Provide the [X, Y] coordinate of the cell's center where the given text is located.  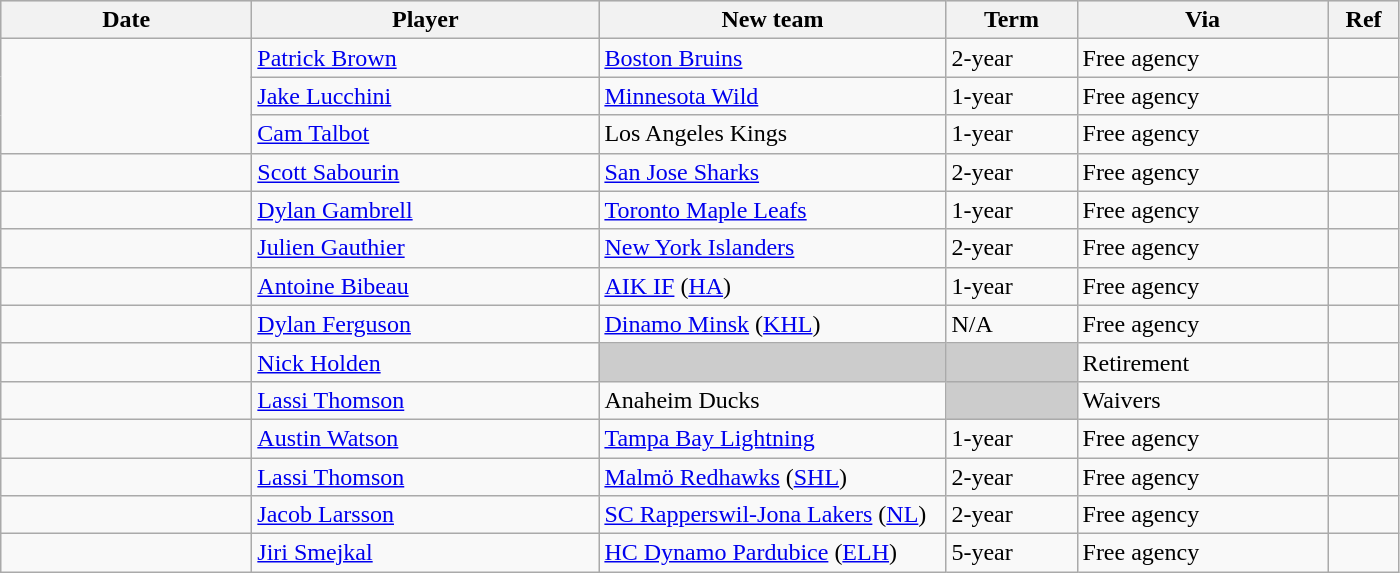
5-year [1012, 553]
Term [1012, 20]
Los Angeles Kings [772, 134]
Anaheim Ducks [772, 400]
New team [772, 20]
Toronto Maple Leafs [772, 210]
AIK IF (HA) [772, 286]
Patrick Brown [426, 58]
Player [426, 20]
SC Rapperswil-Jona Lakers (NL) [772, 515]
HC Dynamo Pardubice (ELH) [772, 553]
Ref [1364, 20]
Waivers [1202, 400]
Scott Sabourin [426, 172]
Dylan Ferguson [426, 324]
Nick Holden [426, 362]
Cam Talbot [426, 134]
San Jose Sharks [772, 172]
N/A [1012, 324]
Jacob Larsson [426, 515]
Via [1202, 20]
Retirement [1202, 362]
Jake Lucchini [426, 96]
Date [126, 20]
Jiri Smejkal [426, 553]
Austin Watson [426, 438]
Dinamo Minsk (KHL) [772, 324]
Minnesota Wild [772, 96]
Boston Bruins [772, 58]
Julien Gauthier [426, 248]
Tampa Bay Lightning [772, 438]
Dylan Gambrell [426, 210]
Antoine Bibeau [426, 286]
Malmö Redhawks (SHL) [772, 477]
New York Islanders [772, 248]
